Return the (x, y) coordinate for the center point of the cell that contains the specified text.  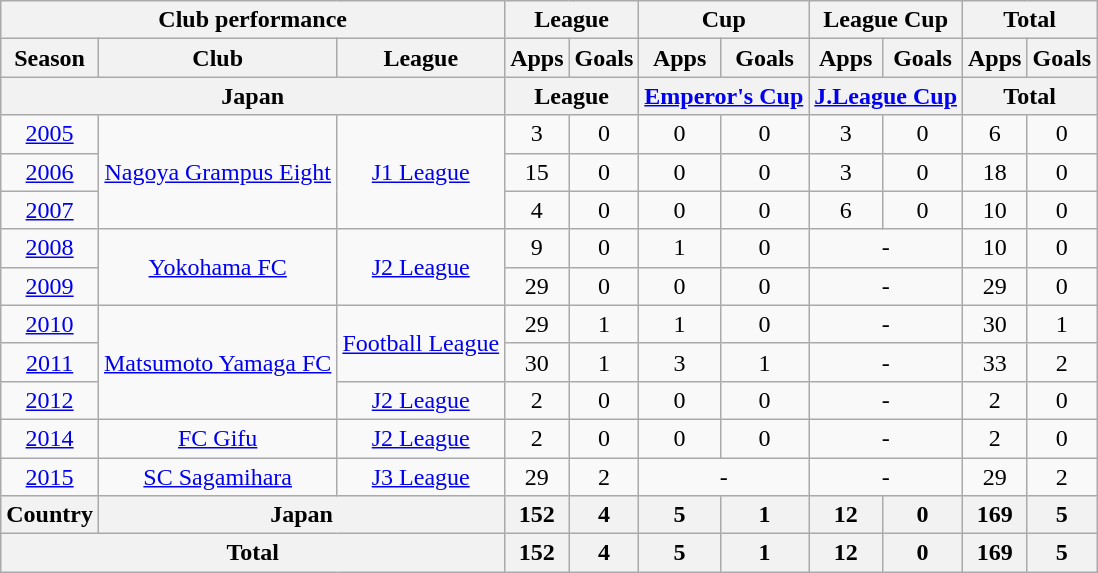
J1 League (421, 172)
J.League Cup (886, 96)
2008 (50, 248)
18 (995, 172)
2015 (50, 477)
League Cup (886, 20)
J3 League (421, 477)
2010 (50, 324)
Emperor's Cup (724, 96)
2012 (50, 400)
SC Sagamihara (217, 477)
2007 (50, 210)
Yokohama FC (217, 267)
33 (995, 362)
Season (50, 58)
Nagoya Grampus Eight (217, 172)
Club (217, 58)
9 (537, 248)
2014 (50, 438)
2006 (50, 172)
Matsumoto Yamaga FC (217, 362)
15 (537, 172)
Club performance (253, 20)
2005 (50, 134)
FC Gifu (217, 438)
2011 (50, 362)
Cup (724, 20)
Country (50, 515)
Football League (421, 343)
2009 (50, 286)
